Scan for the cell matching the given text and deliver its (X, Y) coordinate at center. 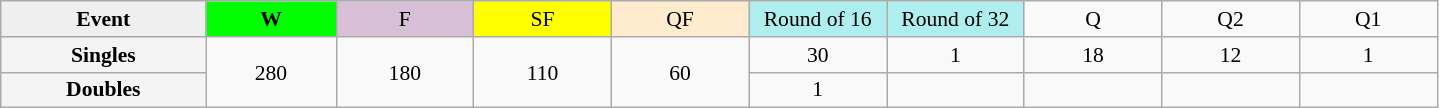
Event (104, 19)
110 (543, 72)
30 (818, 55)
Round of 32 (955, 19)
60 (680, 72)
180 (405, 72)
QF (680, 19)
SF (543, 19)
Doubles (104, 90)
Round of 16 (818, 19)
12 (1231, 55)
F (405, 19)
Q2 (1231, 19)
Singles (104, 55)
Q1 (1368, 19)
W (271, 19)
Q (1093, 19)
280 (271, 72)
18 (1093, 55)
